Detect which cell encompasses the target text, then output its (x, y) center coordinate. 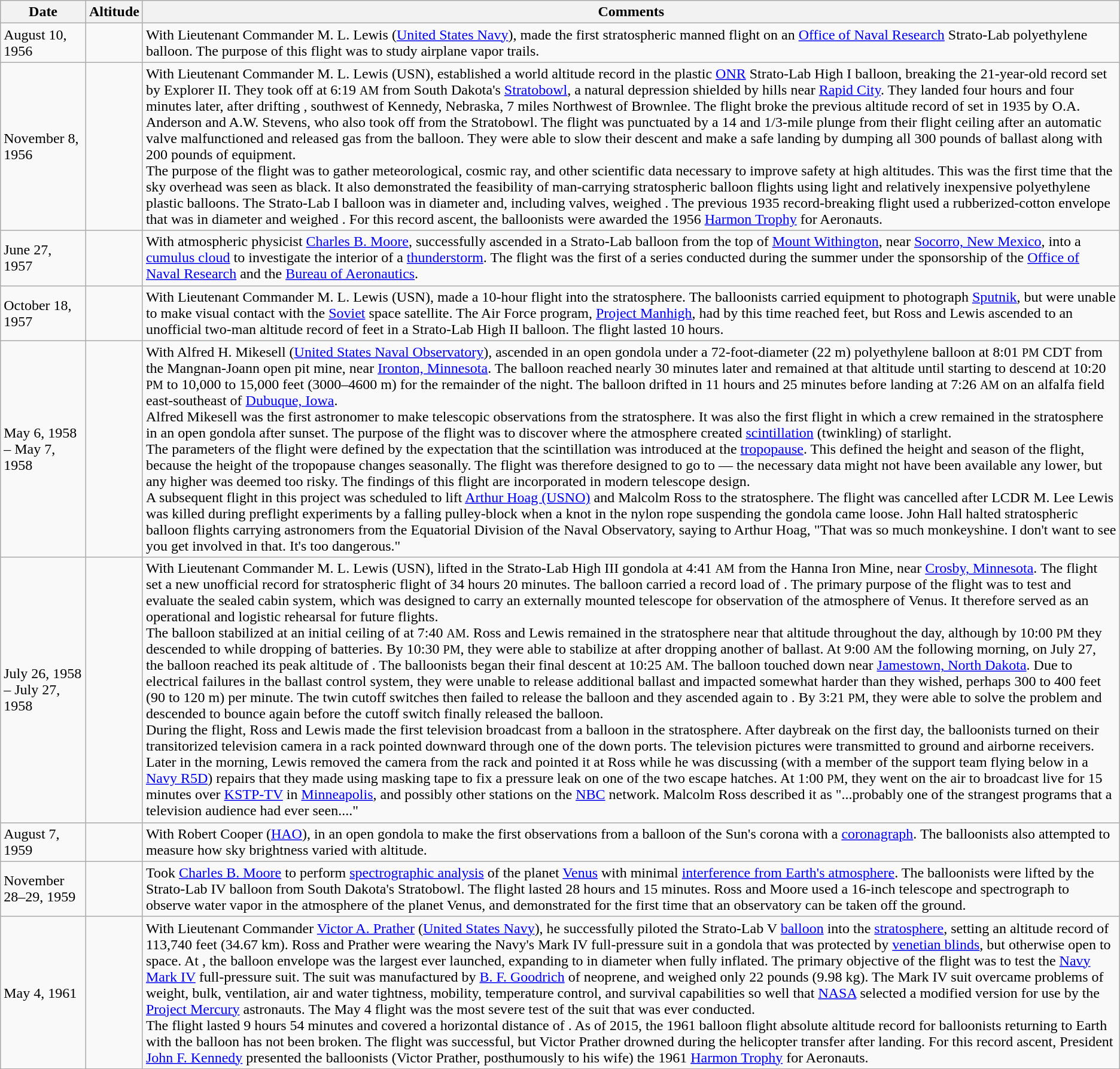
November 28–29, 1959 (43, 889)
November 8, 1956 (43, 146)
May 6, 1958 – May 7, 1958 (43, 449)
Date (43, 12)
Altitude (114, 12)
July 26, 1958 – July 27, 1958 (43, 690)
October 18, 1957 (43, 313)
August 7, 1959 (43, 842)
Comments (631, 12)
May 4, 1961 (43, 992)
August 10, 1956 (43, 43)
June 27, 1957 (43, 258)
